Find where the given text appears and provide that cell's center as (x, y) coordinate. 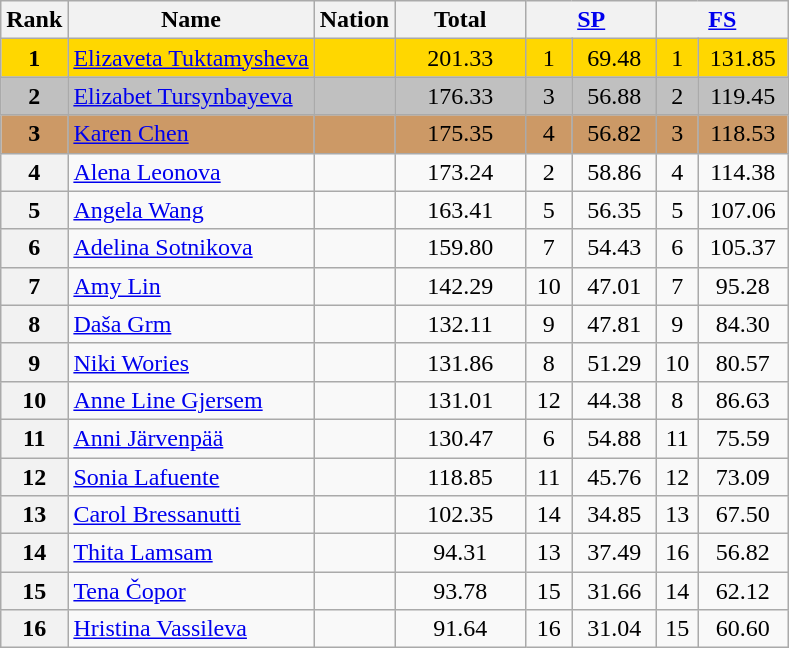
91.64 (460, 629)
105.37 (743, 248)
37.49 (614, 553)
51.29 (614, 362)
Name (191, 20)
107.06 (743, 210)
80.57 (743, 362)
56.35 (614, 210)
94.31 (460, 553)
67.50 (743, 515)
102.35 (460, 515)
31.66 (614, 591)
84.30 (743, 324)
Elizabet Tursynbayeva (191, 96)
54.43 (614, 248)
Tena Čopor (191, 591)
45.76 (614, 477)
47.01 (614, 286)
54.88 (614, 438)
93.78 (460, 591)
131.86 (460, 362)
44.38 (614, 400)
Hristina Vassileva (191, 629)
60.60 (743, 629)
Adelina Sotnikova (191, 248)
Angela Wang (191, 210)
159.80 (460, 248)
131.01 (460, 400)
175.35 (460, 134)
47.81 (614, 324)
119.45 (743, 96)
131.85 (743, 58)
Elizaveta Tuktamysheva (191, 58)
SP (592, 20)
Thita Lamsam (191, 553)
130.47 (460, 438)
56.88 (614, 96)
FS (722, 20)
86.63 (743, 400)
173.24 (460, 172)
Anne Line Gjersem (191, 400)
31.04 (614, 629)
Daša Grm (191, 324)
Nation (354, 20)
95.28 (743, 286)
34.85 (614, 515)
Sonia Lafuente (191, 477)
62.12 (743, 591)
Alena Leonova (191, 172)
69.48 (614, 58)
118.53 (743, 134)
114.38 (743, 172)
142.29 (460, 286)
Carol Bressanutti (191, 515)
75.59 (743, 438)
Anni Järvenpää (191, 438)
201.33 (460, 58)
Karen Chen (191, 134)
163.41 (460, 210)
73.09 (743, 477)
132.11 (460, 324)
Amy Lin (191, 286)
58.86 (614, 172)
Rank (34, 20)
176.33 (460, 96)
Niki Wories (191, 362)
Total (460, 20)
118.85 (460, 477)
